Scan for the cell matching the given text and deliver its (X, Y) coordinate at center. 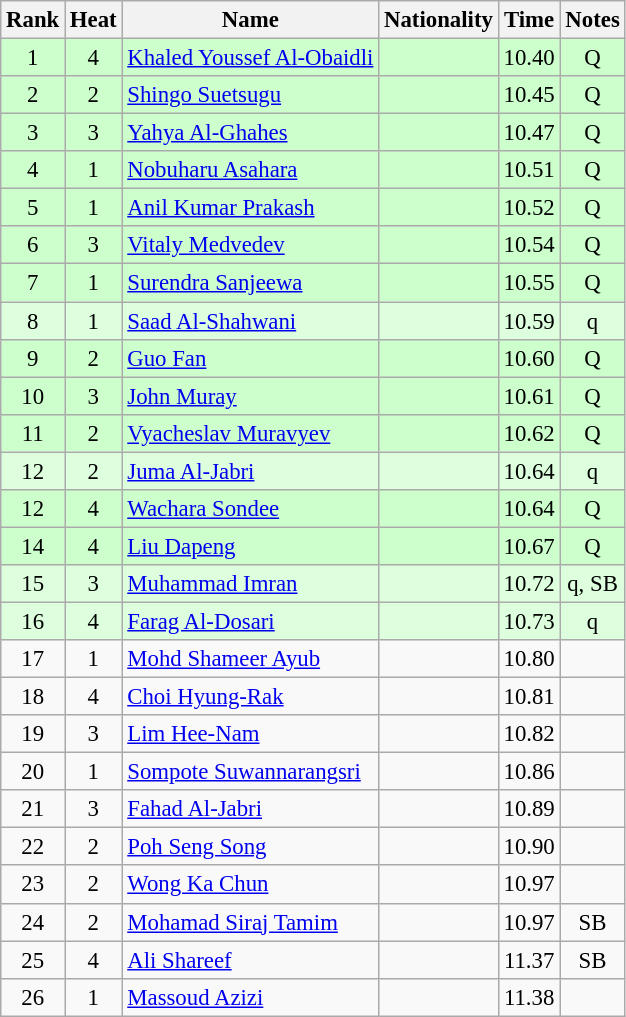
10.73 (529, 621)
10.52 (529, 208)
10.80 (529, 659)
Vitaly Medvedev (250, 245)
16 (33, 621)
Mohd Shameer Ayub (250, 659)
Saad Al-Shahwani (250, 321)
John Muray (250, 396)
Nobuharu Asahara (250, 170)
18 (33, 697)
10.61 (529, 396)
10.81 (529, 697)
Massoud Azizi (250, 997)
Guo Fan (250, 358)
20 (33, 772)
19 (33, 734)
Name (250, 20)
Choi Hyung-Rak (250, 697)
5 (33, 208)
10.72 (529, 584)
Notes (592, 20)
24 (33, 922)
Lim Hee-Nam (250, 734)
10.60 (529, 358)
Shingo Suetsugu (250, 95)
Liu Dapeng (250, 546)
23 (33, 885)
Sompote Suwannarangsri (250, 772)
14 (33, 546)
Time (529, 20)
10.62 (529, 433)
Wong Ka Chun (250, 885)
Nationality (438, 20)
Muhammad Imran (250, 584)
10.54 (529, 245)
10 (33, 396)
10.51 (529, 170)
11.37 (529, 960)
Yahya Al-Ghahes (250, 133)
7 (33, 283)
10.40 (529, 58)
6 (33, 245)
q, SB (592, 584)
10.59 (529, 321)
Farag Al-Dosari (250, 621)
26 (33, 997)
Vyacheslav Muravyev (250, 433)
10.89 (529, 809)
10.90 (529, 847)
8 (33, 321)
Wachara Sondee (250, 509)
10.55 (529, 283)
22 (33, 847)
11 (33, 433)
10.86 (529, 772)
17 (33, 659)
15 (33, 584)
Rank (33, 20)
25 (33, 960)
10.47 (529, 133)
10.82 (529, 734)
Surendra Sanjeewa (250, 283)
9 (33, 358)
Anil Kumar Prakash (250, 208)
Ali Shareef (250, 960)
Mohamad Siraj Tamim (250, 922)
10.67 (529, 546)
Poh Seng Song (250, 847)
10.45 (529, 95)
Khaled Youssef Al-Obaidli (250, 58)
21 (33, 809)
11.38 (529, 997)
Juma Al-Jabri (250, 471)
Heat (94, 20)
Fahad Al-Jabri (250, 809)
